Extract the [X, Y] coordinate from the center of the cell holding the provided text.  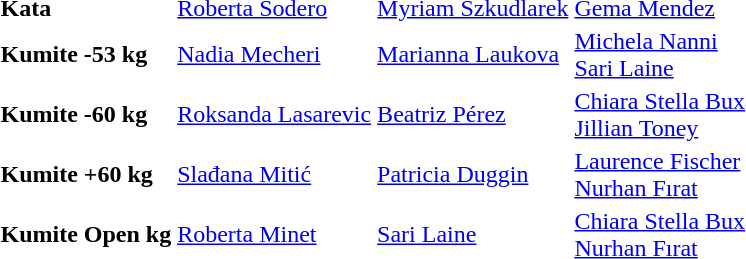
Slađana Mitić [274, 174]
Patricia Duggin [473, 174]
Beatriz Pérez [473, 114]
Marianna Laukova [473, 54]
Nadia Mecheri [274, 54]
Roksanda Lasarevic [274, 114]
